Provide the [x, y] coordinate of the cell's center where the given text is located.  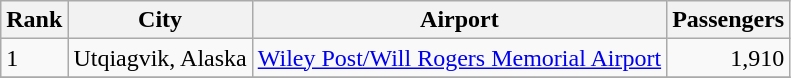
1 [34, 58]
1,910 [728, 58]
Wiley Post/Will Rogers Memorial Airport [459, 58]
City [160, 20]
Airport [459, 20]
Passengers [728, 20]
Utqiagvik, Alaska [160, 58]
Rank [34, 20]
